Locate the cell with the specified text and output its [X, Y] center coordinate. 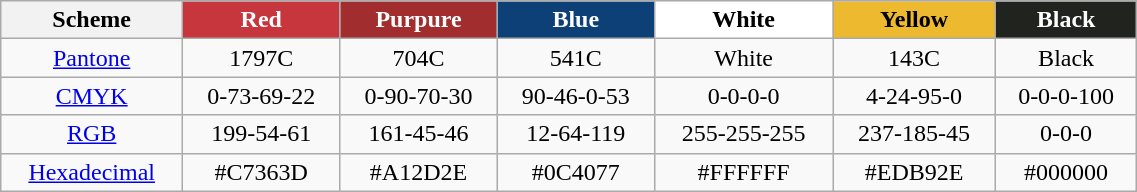
#000000 [1066, 172]
#0C4077 [576, 172]
143C [914, 58]
0-73-69-22 [262, 96]
704C [418, 58]
12-64-119 [576, 134]
Hexadecimal [92, 172]
Pantone [92, 58]
4-24-95-0 [914, 96]
#C7363D [262, 172]
1797C [262, 58]
0-0-0-0 [743, 96]
#FFFFFF [743, 172]
90-46-0-53 [576, 96]
Red [262, 20]
#EDB92E [914, 172]
Yellow [914, 20]
161-45-46 [418, 134]
RGB [92, 134]
#A12D2E [418, 172]
0-0-0 [1066, 134]
Purpure [418, 20]
0-0-0-100 [1066, 96]
255-255-255 [743, 134]
Blue [576, 20]
199-54-61 [262, 134]
CMYK [92, 96]
0-90-70-30 [418, 96]
237-185-45 [914, 134]
541C [576, 58]
Scheme [92, 20]
